Find where the given text appears and provide that cell's center as [X, Y] coordinate. 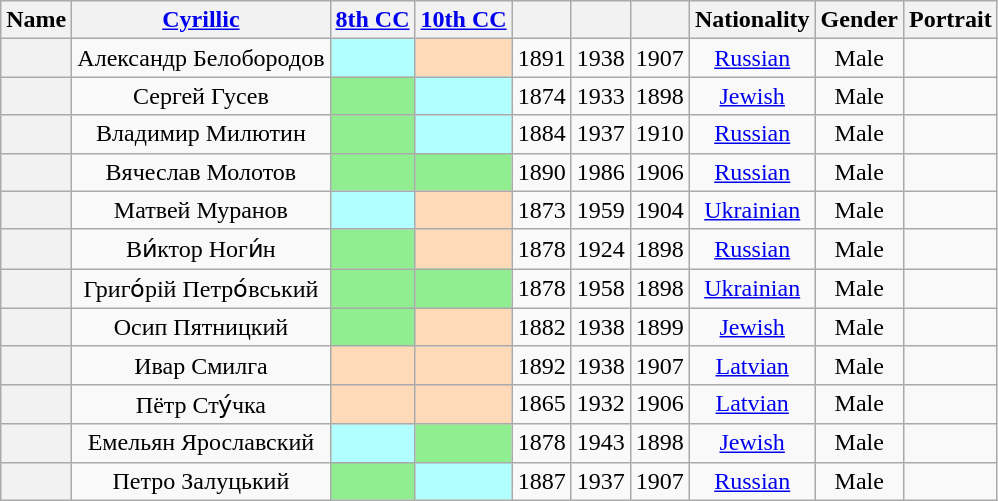
1884 [542, 134]
1924 [600, 249]
1892 [542, 365]
Осип Пятницкий [201, 327]
1865 [542, 404]
Cyrillic [201, 20]
Емельян Ярославский [201, 443]
Сергей Гусев [201, 96]
8th CC [372, 20]
1958 [600, 289]
Владимир Милютин [201, 134]
1932 [600, 404]
1904 [660, 210]
1959 [600, 210]
1899 [660, 327]
Матвей Муранов [201, 210]
1887 [542, 481]
Portrait [950, 20]
1890 [542, 172]
Gender [859, 20]
Григо́рій Петро́вський [201, 289]
Nationality [752, 20]
Name [36, 20]
10th CC [464, 20]
Пётр Сту́чка [201, 404]
1874 [542, 96]
1933 [600, 96]
1910 [660, 134]
1943 [600, 443]
1986 [600, 172]
1882 [542, 327]
Ви́ктор Ноги́н [201, 249]
Петро Залуцький [201, 481]
1891 [542, 58]
1873 [542, 210]
Ивар Смилга [201, 365]
Александр Белобородов [201, 58]
Вячеслав Молотов [201, 172]
